Determine the (X, Y) coordinate at the center of the cell enclosing the given text.  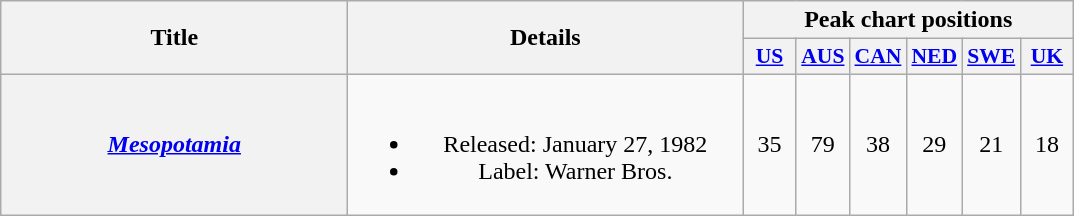
Title (174, 38)
Released: January 27, 1982Label: Warner Bros. (546, 144)
Peak chart positions (908, 20)
CAN (878, 57)
Details (546, 38)
NED (934, 57)
29 (934, 144)
38 (878, 144)
79 (822, 144)
35 (770, 144)
UK (1046, 57)
SWE (991, 57)
US (770, 57)
18 (1046, 144)
21 (991, 144)
Mesopotamia (174, 144)
AUS (822, 57)
